For the text-containing cell, return its midpoint in [X, Y] coordinate format. 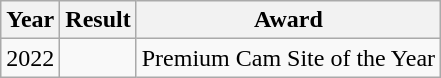
Result [98, 20]
Year [30, 20]
Award [288, 20]
2022 [30, 58]
Premium Cam Site of the Year [288, 58]
